Search for the cell housing the specified text and yield its (X, Y) center coordinate. 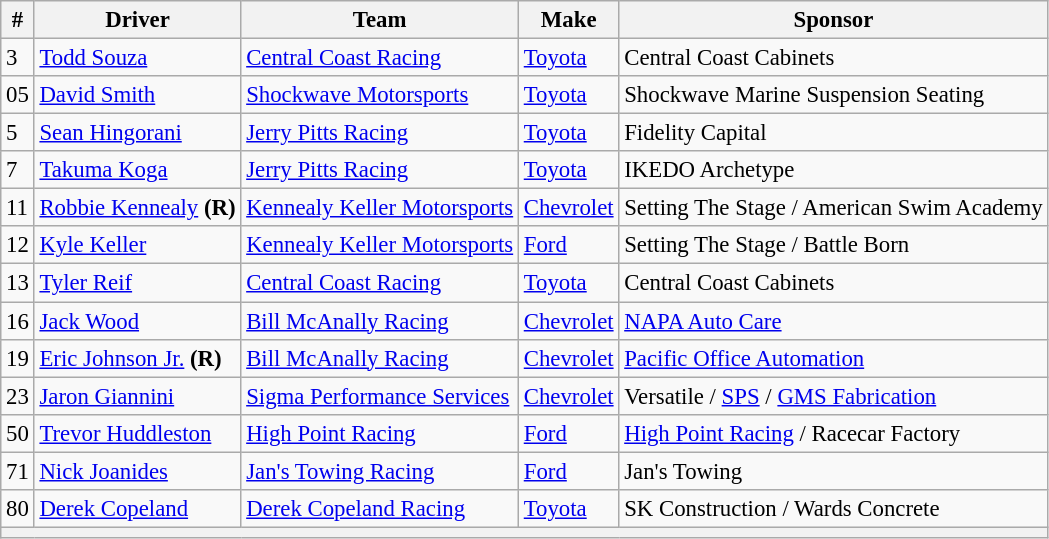
12 (18, 245)
High Point Racing / Racecar Factory (834, 433)
Robbie Kennealy (R) (138, 208)
7 (18, 170)
Jaron Giannini (138, 396)
Setting The Stage / American Swim Academy (834, 208)
Nick Joanides (138, 471)
Derek Copeland Racing (380, 509)
11 (18, 208)
Jack Wood (138, 321)
Todd Souza (138, 58)
80 (18, 509)
SK Construction / Wards Concrete (834, 509)
71 (18, 471)
16 (18, 321)
Pacific Office Automation (834, 358)
Shockwave Motorsports (380, 95)
Team (380, 20)
23 (18, 396)
13 (18, 283)
Takuma Koga (138, 170)
David Smith (138, 95)
# (18, 20)
Derek Copeland (138, 509)
High Point Racing (380, 433)
Sean Hingorani (138, 133)
05 (18, 95)
5 (18, 133)
Tyler Reif (138, 283)
3 (18, 58)
Sponsor (834, 20)
NAPA Auto Care (834, 321)
Setting The Stage / Battle Born (834, 245)
Jan's Towing (834, 471)
IKEDO Archetype (834, 170)
Shockwave Marine Suspension Seating (834, 95)
Eric Johnson Jr. (R) (138, 358)
Make (568, 20)
Driver (138, 20)
Sigma Performance Services (380, 396)
50 (18, 433)
19 (18, 358)
Fidelity Capital (834, 133)
Jan's Towing Racing (380, 471)
Versatile / SPS / GMS Fabrication (834, 396)
Kyle Keller (138, 245)
Trevor Huddleston (138, 433)
